Capture the cell that displays the provided text and extract its (x, y) central coordinate. 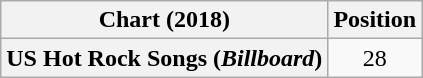
Position (375, 20)
US Hot Rock Songs (Billboard) (164, 58)
Chart (2018) (164, 20)
28 (375, 58)
